Return the [X, Y] coordinate for the center point of the cell that contains the specified text.  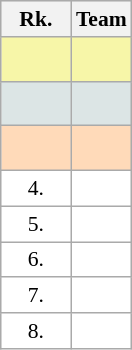
7. [36, 296]
8. [36, 331]
6. [36, 260]
Team [102, 19]
5. [36, 224]
Rk. [36, 19]
4. [36, 189]
